Determine the (X, Y) coordinate at the center of the cell enclosing the given text.  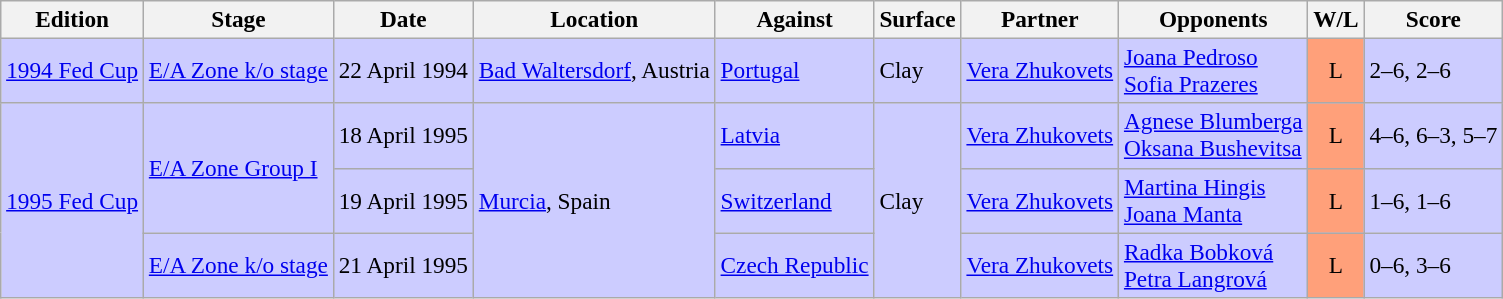
Murcia, Spain (594, 200)
22 April 1994 (403, 70)
4–6, 6–3, 5–7 (1434, 136)
0–6, 3–6 (1434, 264)
Opponents (1214, 19)
Stage (238, 19)
Edition (72, 19)
Radka Bobková Petra Langrová (1214, 264)
W/L (1336, 19)
Joana Pedroso Sofia Prazeres (1214, 70)
Portugal (794, 70)
1994 Fed Cup (72, 70)
Score (1434, 19)
E/A Zone Group I (238, 168)
Bad Waltersdorf, Austria (594, 70)
Latvia (794, 136)
Partner (1040, 19)
1995 Fed Cup (72, 200)
21 April 1995 (403, 264)
2–6, 2–6 (1434, 70)
Date (403, 19)
Switzerland (794, 200)
1–6, 1–6 (1434, 200)
Martina Hingis Joana Manta (1214, 200)
Location (594, 19)
Czech Republic (794, 264)
Agnese Blumberga Oksana Bushevitsa (1214, 136)
Against (794, 19)
18 April 1995 (403, 136)
19 April 1995 (403, 200)
Surface (918, 19)
